For the text-containing cell, return its midpoint in (x, y) coordinate format. 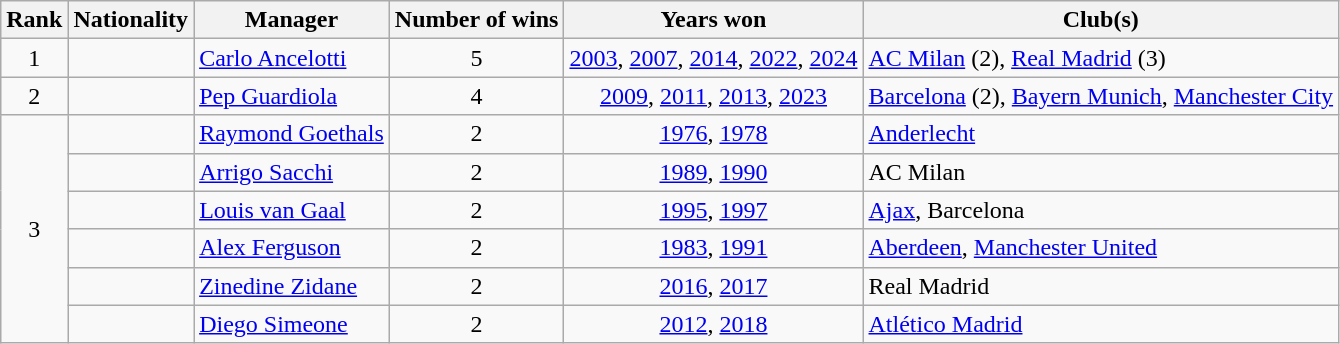
2003, 2007, 2014, 2022, 2024 (714, 58)
Carlo Ancelotti (292, 58)
Club(s) (1101, 20)
Aberdeen, Manchester United (1101, 248)
1989, 1990 (714, 172)
AC Milan (1101, 172)
Arrigo Sacchi (292, 172)
1983, 1991 (714, 248)
2009, 2011, 2013, 2023 (714, 96)
1 (34, 58)
Manager (292, 20)
4 (476, 96)
Pep Guardiola (292, 96)
Number of wins (476, 20)
AC Milan (2), Real Madrid (3) (1101, 58)
Alex Ferguson (292, 248)
Barcelona (2), Bayern Munich, Manchester City (1101, 96)
Zinedine Zidane (292, 286)
2012, 2018 (714, 324)
Years won (714, 20)
2016, 2017 (714, 286)
1995, 1997 (714, 210)
3 (34, 229)
Raymond Goethals (292, 134)
Atlético Madrid (1101, 324)
Ajax, Barcelona (1101, 210)
Louis van Gaal (292, 210)
Diego Simeone (292, 324)
5 (476, 58)
Nationality (131, 20)
Anderlecht (1101, 134)
1976, 1978 (714, 134)
Real Madrid (1101, 286)
Rank (34, 20)
